Locate the cell with the specified text and output its [X, Y] center coordinate. 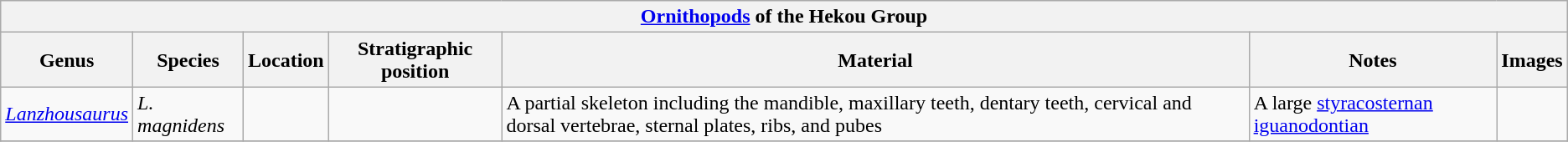
Ornithopods of the Hekou Group [784, 17]
Location [286, 60]
Lanzhousaurus [67, 114]
Species [188, 60]
Images [1532, 60]
A partial skeleton including the mandible, maxillary teeth, dentary teeth, cervical and dorsal vertebrae, sternal plates, ribs, and pubes [875, 114]
Notes [1373, 60]
A large styracosternan iguanodontian [1373, 114]
Material [875, 60]
Stratigraphic position [415, 60]
Genus [67, 60]
L. magnidens [188, 114]
